From the cell containing the given text, extract its center point as [X, Y] coordinate. 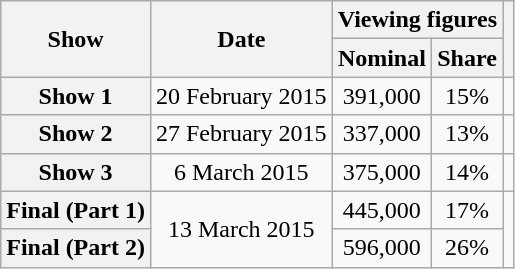
6 March 2015 [241, 172]
391,000 [382, 96]
596,000 [382, 248]
Final (Part 2) [76, 248]
13 March 2015 [241, 229]
14% [468, 172]
375,000 [382, 172]
26% [468, 248]
27 February 2015 [241, 134]
15% [468, 96]
337,000 [382, 134]
20 February 2015 [241, 96]
445,000 [382, 210]
Date [241, 39]
Show 1 [76, 96]
Share [468, 58]
Final (Part 1) [76, 210]
Nominal [382, 58]
Show [76, 39]
Show 3 [76, 172]
Viewing figures [417, 20]
Show 2 [76, 134]
17% [468, 210]
13% [468, 134]
